From the cell containing the given text, extract its center point as (x, y) coordinate. 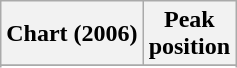
Peakposition (189, 34)
Chart (2006) (72, 34)
